Provide the [x, y] coordinate of the cell's center where the given text is located.  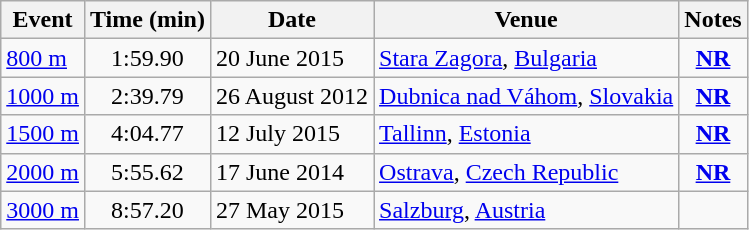
27 May 2015 [292, 210]
Venue [526, 20]
1:59.90 [147, 58]
800 m [43, 58]
17 June 2014 [292, 172]
20 June 2015 [292, 58]
26 August 2012 [292, 96]
Stara Zagora, Bulgaria [526, 58]
3000 m [43, 210]
Salzburg, Austria [526, 210]
1000 m [43, 96]
Notes [713, 20]
2:39.79 [147, 96]
Ostrava, Czech Republic [526, 172]
Tallinn, Estonia [526, 134]
Dubnica nad Váhom, Slovakia [526, 96]
Date [292, 20]
2000 m [43, 172]
1500 m [43, 134]
Event [43, 20]
8:57.20 [147, 210]
Time (min) [147, 20]
5:55.62 [147, 172]
4:04.77 [147, 134]
12 July 2015 [292, 134]
